Output the (x, y) coordinate of the center of the cell containing the given text.  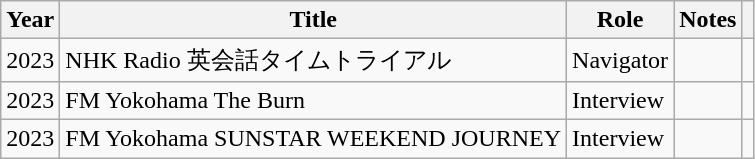
Navigator (620, 60)
FM Yokohama The Burn (314, 100)
Notes (708, 20)
FM Yokohama SUNSTAR WEEKEND JOURNEY (314, 138)
Year (30, 20)
Title (314, 20)
NHK Radio 英会話タイムトライアル (314, 60)
Role (620, 20)
